Search for the cell housing the specified text and yield its [x, y] center coordinate. 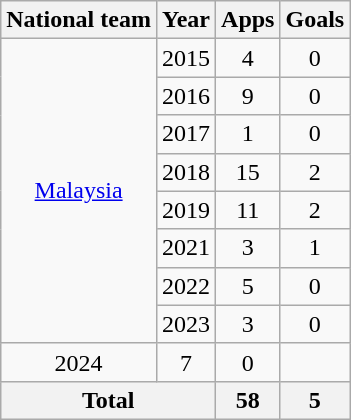
National team [79, 20]
9 [248, 96]
2021 [186, 248]
2022 [186, 286]
Goals [315, 20]
Apps [248, 20]
2023 [186, 324]
2024 [79, 362]
4 [248, 58]
2018 [186, 172]
11 [248, 210]
Malaysia [79, 191]
Total [108, 400]
2019 [186, 210]
Year [186, 20]
58 [248, 400]
15 [248, 172]
2017 [186, 134]
7 [186, 362]
2016 [186, 96]
2015 [186, 58]
